Detect which cell encompasses the target text, then output its [x, y] center coordinate. 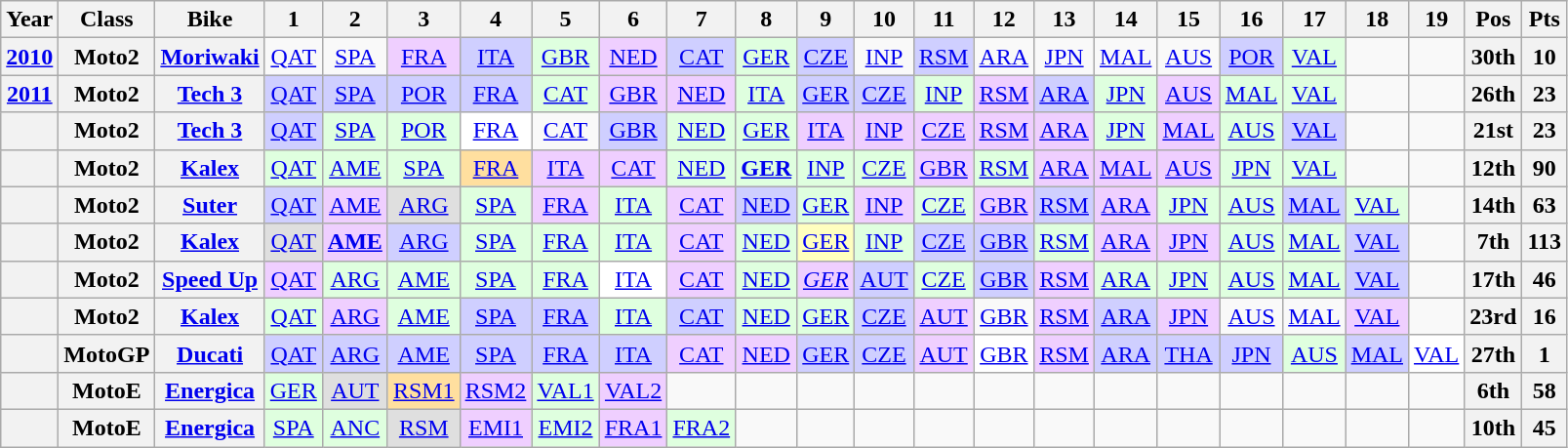
Suter [210, 205]
8 [767, 20]
MotoGP [107, 353]
18 [1377, 20]
6 [633, 20]
4 [496, 20]
FRA1 [633, 428]
2 [355, 20]
2011 [29, 94]
THA [1188, 353]
7th [1493, 242]
6th [1493, 390]
Pos [1493, 20]
63 [1545, 205]
19 [1436, 20]
58 [1545, 390]
12th [1493, 168]
3 [423, 20]
2010 [29, 57]
11 [944, 20]
ANC [355, 428]
Speed Up [210, 279]
Pts [1545, 20]
17 [1314, 20]
21st [1493, 131]
45 [1545, 428]
Ducati [210, 353]
7 [702, 20]
113 [1545, 242]
Bike [210, 20]
90 [1545, 168]
27th [1493, 353]
RSM2 [496, 390]
5 [566, 20]
26th [1493, 94]
EMI2 [566, 428]
30th [1493, 57]
VAL2 [633, 390]
17th [1493, 279]
Moriwaki [210, 57]
9 [825, 20]
23rd [1493, 316]
Class [107, 20]
46 [1545, 279]
12 [1004, 20]
RSM1 [423, 390]
Year [29, 20]
15 [1188, 20]
10th [1493, 428]
14 [1125, 20]
VAL1 [566, 390]
14th [1493, 205]
EMI1 [496, 428]
13 [1065, 20]
FRA2 [702, 428]
